Identify which cell holds the provided text, then report its [x, y] central coordinate. 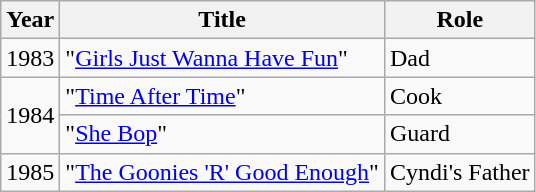
Cyndi's Father [460, 172]
Guard [460, 134]
1984 [30, 115]
Title [222, 20]
Role [460, 20]
"Time After Time" [222, 96]
1985 [30, 172]
"She Bop" [222, 134]
Cook [460, 96]
1983 [30, 58]
"Girls Just Wanna Have Fun" [222, 58]
Year [30, 20]
"The Goonies 'R' Good Enough" [222, 172]
Dad [460, 58]
